Find where the given text appears and provide that cell's center as (x, y) coordinate. 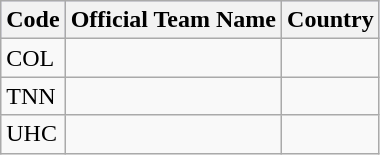
Official Team Name (173, 20)
Country (331, 20)
TNN (33, 96)
COL (33, 58)
UHC (33, 134)
Code (33, 20)
